Identify which cell holds the provided text, then report its [X, Y] central coordinate. 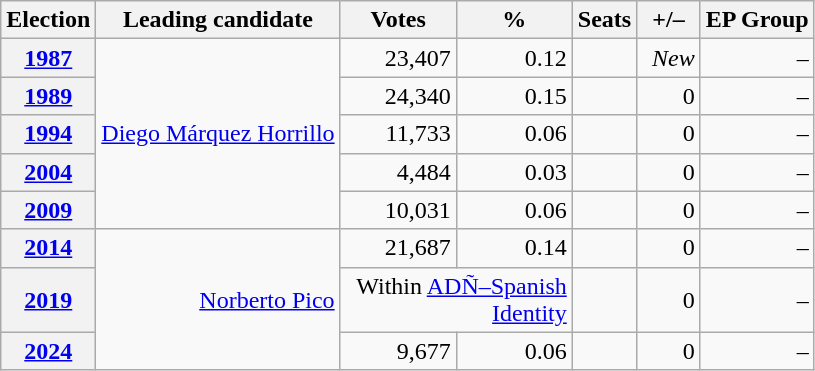
2004 [48, 172]
4,484 [398, 172]
0.15 [514, 96]
10,031 [398, 210]
0.03 [514, 172]
2019 [48, 300]
Seats [604, 20]
0.12 [514, 58]
Norberto Pico [218, 300]
Leading candidate [218, 20]
2014 [48, 248]
Within ADÑ–Spanish Identity [456, 300]
EP Group [757, 20]
11,733 [398, 134]
+/– [669, 20]
2024 [48, 351]
2009 [48, 210]
0.14 [514, 248]
% [514, 20]
Votes [398, 20]
Election [48, 20]
1994 [48, 134]
1987 [48, 58]
24,340 [398, 96]
New [669, 58]
21,687 [398, 248]
1989 [48, 96]
23,407 [398, 58]
9,677 [398, 351]
Diego Márquez Horrillo [218, 134]
